Provide the (X, Y) coordinate of the cell's center where the given text is located.  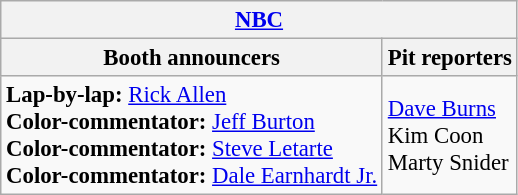
Booth announcers (192, 58)
Dave BurnsKim CoonMarty Snider (450, 136)
Pit reporters (450, 58)
Lap-by-lap: Rick AllenColor-commentator: Jeff BurtonColor-commentator: Steve LetarteColor-commentator: Dale Earnhardt Jr. (192, 136)
NBC (260, 20)
